Return (x, y) of the center of cell containing provided text 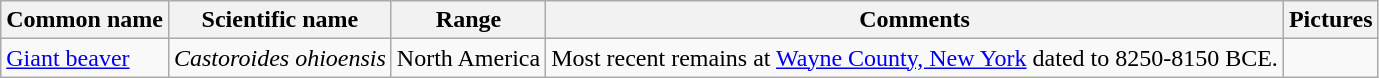
Giant beaver (85, 58)
North America (468, 58)
Most recent remains at Wayne County, New York dated to 8250-8150 BCE. (915, 58)
Castoroides ohioensis (280, 58)
Pictures (1330, 20)
Comments (915, 20)
Range (468, 20)
Common name (85, 20)
Scientific name (280, 20)
